Scan for the cell matching the given text and deliver its (X, Y) coordinate at center. 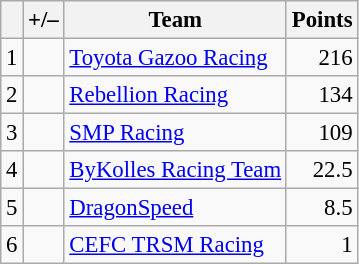
Toyota Gazoo Racing (175, 58)
134 (322, 95)
SMP Racing (175, 133)
Points (322, 20)
4 (12, 170)
109 (322, 133)
Rebellion Racing (175, 95)
CEFC TRSM Racing (175, 245)
8.5 (322, 208)
+/– (44, 20)
ByKolles Racing Team (175, 170)
3 (12, 133)
5 (12, 208)
DragonSpeed (175, 208)
6 (12, 245)
2 (12, 95)
22.5 (322, 170)
216 (322, 58)
Team (175, 20)
